Determine the [X, Y] coordinate at the center of the cell enclosing the given text.  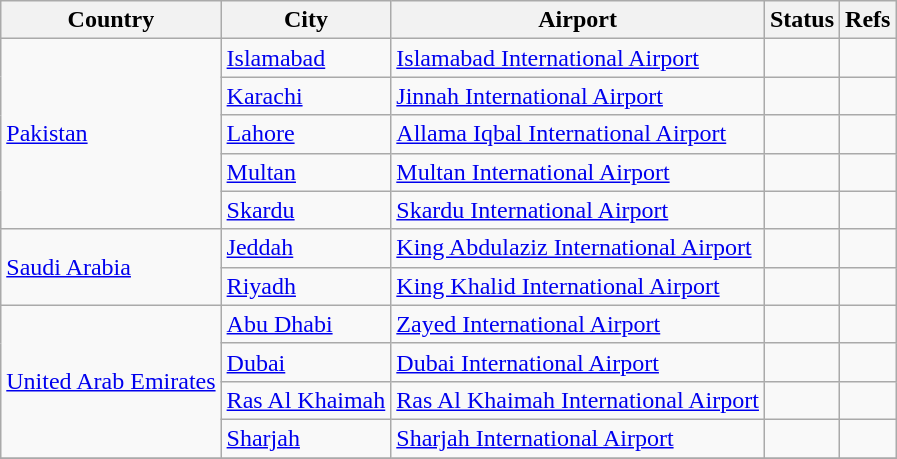
City [306, 20]
Airport [578, 20]
Jeddah [306, 248]
Status [802, 20]
Refs [868, 20]
Sharjah International Airport [578, 438]
Sharjah [306, 438]
Dubai International Airport [578, 362]
Country [111, 20]
Multan International Airport [578, 172]
Lahore [306, 134]
Ras Al Khaimah International Airport [578, 400]
Islamabad International Airport [578, 58]
Jinnah International Airport [578, 96]
Pakistan [111, 134]
King Khalid International Airport [578, 286]
Skardu [306, 210]
Abu Dhabi [306, 324]
United Arab Emirates [111, 381]
Multan [306, 172]
Saudi Arabia [111, 267]
Dubai [306, 362]
Islamabad [306, 58]
Allama Iqbal International Airport [578, 134]
King Abdulaziz International Airport [578, 248]
Riyadh [306, 286]
Ras Al Khaimah [306, 400]
Skardu International Airport [578, 210]
Zayed International Airport [578, 324]
Karachi [306, 96]
